Scan for the cell matching the given text and deliver its (X, Y) coordinate at center. 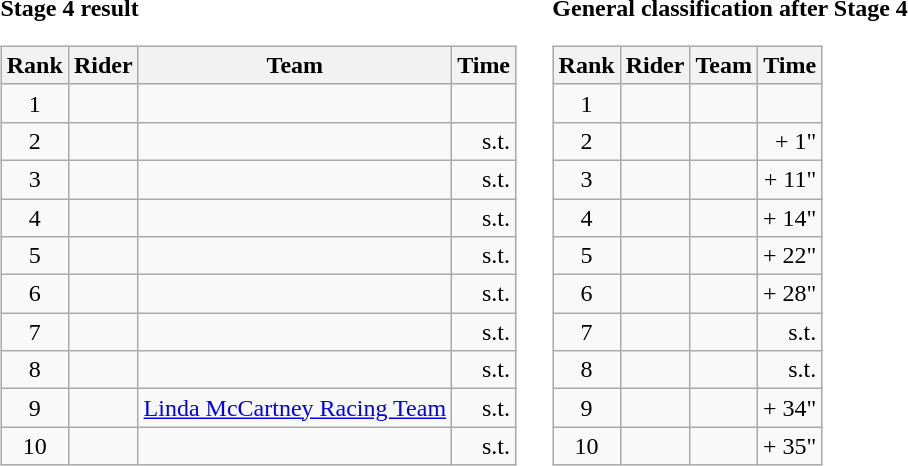
+ 1" (789, 141)
+ 34" (789, 408)
+ 22" (789, 256)
Linda McCartney Racing Team (295, 408)
+ 28" (789, 294)
+ 11" (789, 179)
+ 14" (789, 217)
+ 35" (789, 446)
